Return (x, y) of the center of cell containing provided text 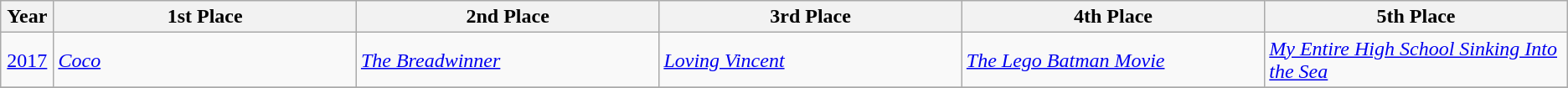
1st Place (204, 17)
3rd Place (811, 17)
Year (27, 17)
5th Place (1416, 17)
2017 (27, 60)
The Lego Batman Movie (1112, 60)
2nd Place (508, 17)
My Entire High School Sinking Into the Sea (1416, 60)
Coco (204, 60)
The Breadwinner (508, 60)
4th Place (1112, 17)
Loving Vincent (811, 60)
